Output the (x, y) coordinate of the center of the cell containing the given text.  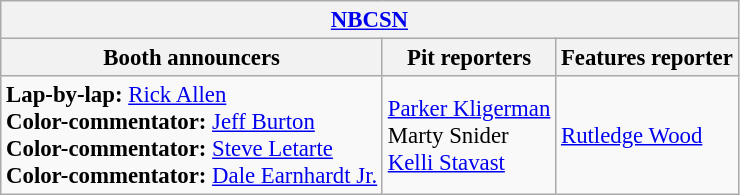
Lap-by-lap: Rick AllenColor-commentator: Jeff BurtonColor-commentator: Steve LetarteColor-commentator: Dale Earnhardt Jr. (192, 136)
Booth announcers (192, 58)
Pit reporters (468, 58)
NBCSN (370, 20)
Features reporter (647, 58)
Parker KligermanMarty SniderKelli Stavast (468, 136)
Rutledge Wood (647, 136)
